Locate the cell with the specified text and output its [X, Y] center coordinate. 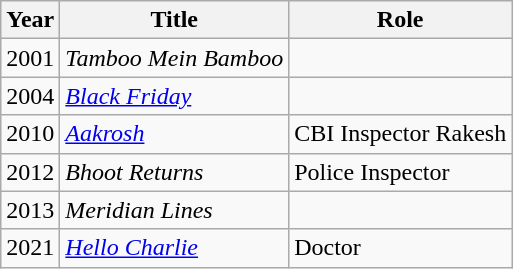
Aakrosh [174, 134]
2010 [30, 134]
Black Friday [174, 96]
2004 [30, 96]
Role [400, 20]
Title [174, 20]
Tamboo Mein Bamboo [174, 58]
Hello Charlie [174, 248]
Meridian Lines [174, 210]
Year [30, 20]
2012 [30, 172]
Bhoot Returns [174, 172]
Doctor [400, 248]
2001 [30, 58]
Police Inspector [400, 172]
2021 [30, 248]
2013 [30, 210]
CBI Inspector Rakesh [400, 134]
